Locate the cell with the specified text and output its [x, y] center coordinate. 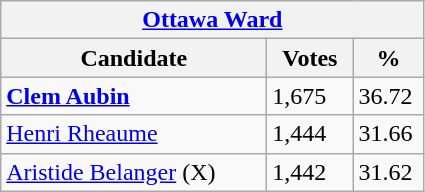
Candidate [134, 58]
31.62 [388, 172]
Ottawa Ward [212, 20]
1,442 [310, 172]
Henri Rheaume [134, 134]
36.72 [388, 96]
31.66 [388, 134]
% [388, 58]
Votes [310, 58]
Clem Aubin [134, 96]
1,444 [310, 134]
1,675 [310, 96]
Aristide Belanger (X) [134, 172]
